Find where the given text appears and provide that cell's center as (X, Y) coordinate. 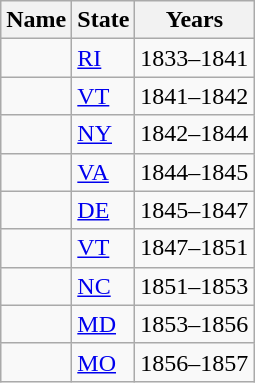
Years (194, 20)
State (104, 20)
1845–1847 (194, 210)
1841–1842 (194, 96)
MD (104, 324)
1844–1845 (194, 172)
1851–1853 (194, 286)
DE (104, 210)
NC (104, 286)
1833–1841 (194, 58)
NY (104, 134)
1847–1851 (194, 248)
MO (104, 362)
1856–1857 (194, 362)
VA (104, 172)
1842–1844 (194, 134)
1853–1856 (194, 324)
RI (104, 58)
Name (36, 20)
